Detect which cell encompasses the target text, then output its (x, y) center coordinate. 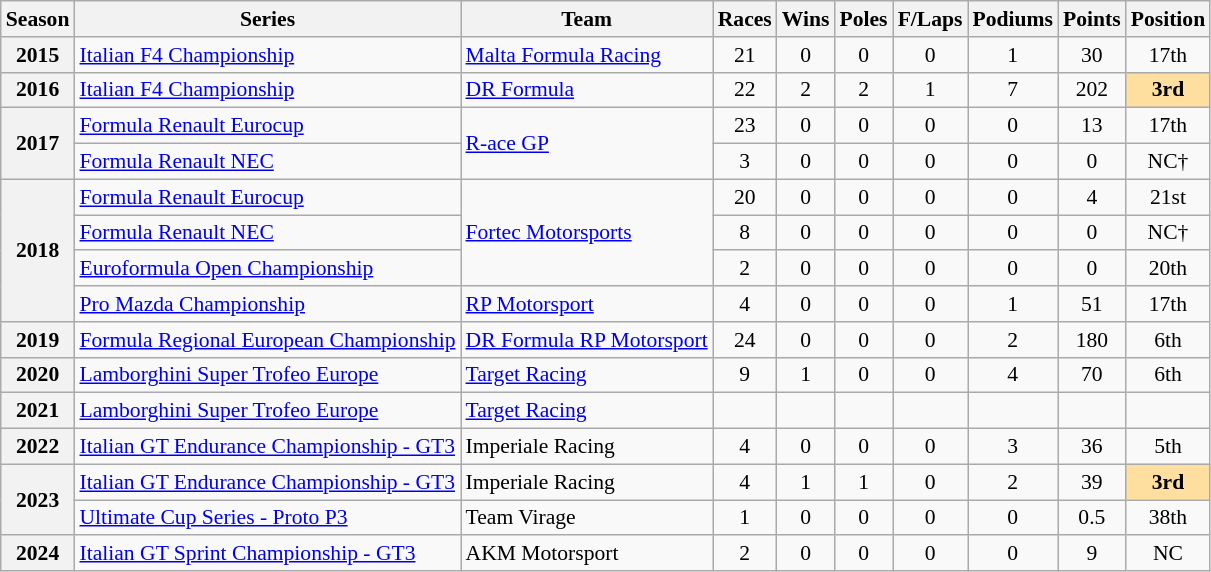
70 (1092, 375)
13 (1092, 126)
AKM Motorsport (586, 554)
2019 (38, 340)
RP Motorsport (586, 304)
20th (1168, 269)
DR Formula RP Motorsport (586, 340)
180 (1092, 340)
20 (745, 197)
Formula Regional European Championship (267, 340)
2021 (38, 411)
7 (1014, 90)
23 (745, 126)
Pro Mazda Championship (267, 304)
202 (1092, 90)
Season (38, 19)
Fortec Motorsports (586, 232)
Ultimate Cup Series - Proto P3 (267, 518)
F/Laps (930, 19)
R-ace GP (586, 144)
2022 (38, 447)
2015 (38, 55)
2017 (38, 144)
Position (1168, 19)
Points (1092, 19)
Wins (806, 19)
2020 (38, 375)
Malta Formula Racing (586, 55)
24 (745, 340)
NC (1168, 554)
8 (745, 233)
21 (745, 55)
Series (267, 19)
DR Formula (586, 90)
0.5 (1092, 518)
30 (1092, 55)
2016 (38, 90)
Podiums (1014, 19)
38th (1168, 518)
21st (1168, 197)
Team (586, 19)
Euroformula Open Championship (267, 269)
5th (1168, 447)
2018 (38, 250)
Races (745, 19)
36 (1092, 447)
22 (745, 90)
2024 (38, 554)
2023 (38, 500)
Poles (863, 19)
Team Virage (586, 518)
Italian GT Sprint Championship - GT3 (267, 554)
51 (1092, 304)
39 (1092, 482)
